Scan for the cell matching the given text and deliver its (x, y) coordinate at center. 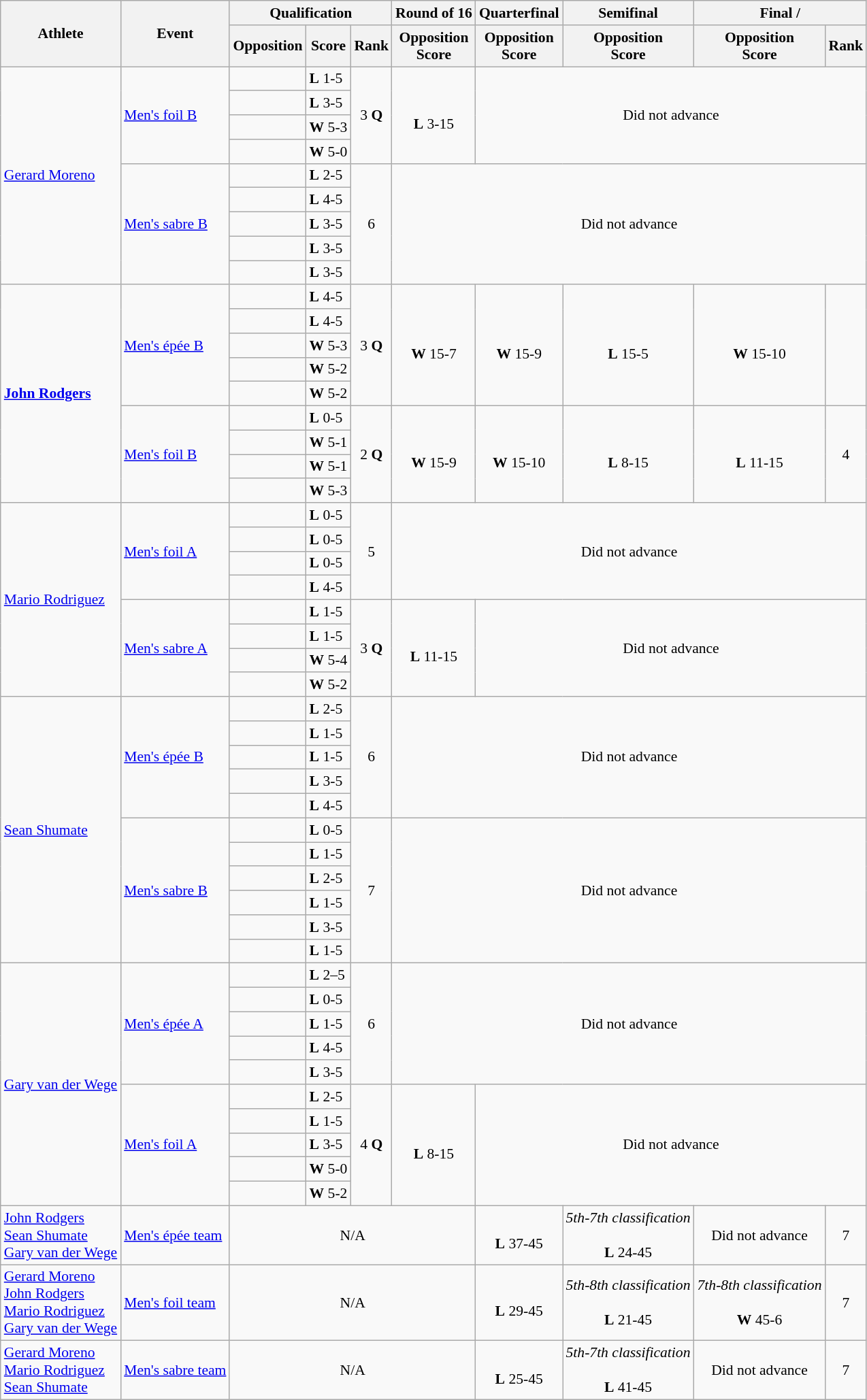
Final / (781, 13)
5th-7th classification L 41-45 (627, 1370)
Gerard Moreno John Rodgers Mario Rodriguez Gary van der Wege (61, 1303)
L 15-5 (627, 346)
Mario Rodriguez (61, 600)
5th-7th classification L 24-45 (627, 1235)
Round of 16 (434, 13)
Men's épée A (175, 1024)
L 37-45 (519, 1235)
5 (372, 551)
Semifinal (627, 13)
L 3-15 (434, 115)
Gerard Moreno (61, 176)
Gerard Moreno Mario Rodriguez Sean Shumate (61, 1370)
Men's sabre team (175, 1370)
Event (175, 34)
Quarterfinal (519, 13)
7th-8th classification W 45-6 (759, 1303)
L 29-45 (519, 1303)
4 Q (372, 1145)
Men's épée team (175, 1235)
5th-8th classification L 21-45 (627, 1303)
John Rodgers (61, 395)
W 15-7 (434, 346)
W 5-4 (329, 661)
John Rodgers Sean Shumate Gary van der Wege (61, 1235)
Men's sabre A (175, 648)
Sean Shumate (61, 830)
L 25-45 (519, 1370)
Qualification (310, 13)
Score (329, 46)
Athlete (61, 34)
L 2–5 (329, 976)
Gary van der Wege (61, 1084)
4 (847, 454)
2 Q (372, 454)
Men's foil team (175, 1303)
Opposition (267, 46)
